Locate the cell with the specified text and output its (X, Y) center coordinate. 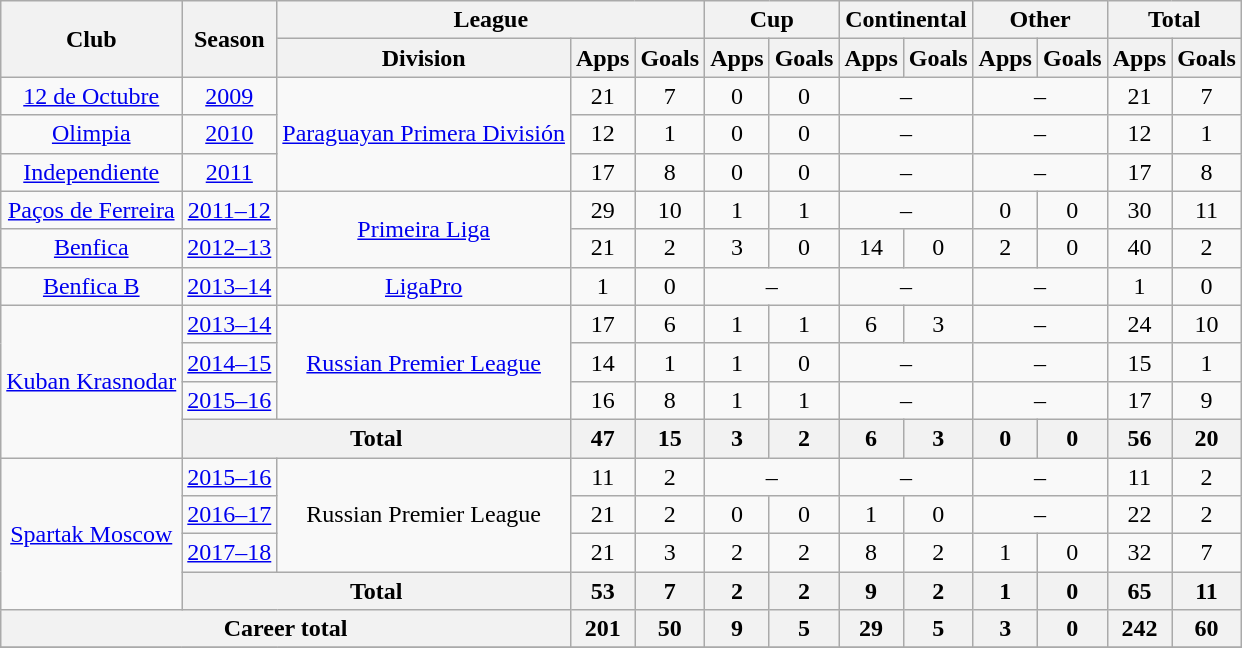
Career total (286, 629)
2012–13 (230, 248)
Spartak Moscow (92, 534)
Paraguayan Primera División (424, 134)
32 (1139, 553)
2011 (230, 172)
47 (602, 438)
16 (602, 400)
22 (1139, 515)
40 (1139, 248)
Kuban Krasnodar (92, 381)
12 de Octubre (92, 96)
Benfica B (92, 286)
Division (424, 58)
2017–18 (230, 553)
League (491, 20)
2009 (230, 96)
Club (92, 39)
Continental (906, 20)
53 (602, 591)
Season (230, 39)
2010 (230, 134)
2011–12 (230, 210)
60 (1207, 629)
2014–15 (230, 362)
201 (602, 629)
242 (1139, 629)
2016–17 (230, 515)
Cup (772, 20)
Olimpia (92, 134)
Primeira Liga (424, 229)
24 (1139, 324)
20 (1207, 438)
Benfica (92, 248)
Other (1040, 20)
LigaPro (424, 286)
65 (1139, 591)
50 (670, 629)
56 (1139, 438)
Independiente (92, 172)
Paços de Ferreira (92, 210)
30 (1139, 210)
